Scan for the cell matching the given text and deliver its (x, y) coordinate at center. 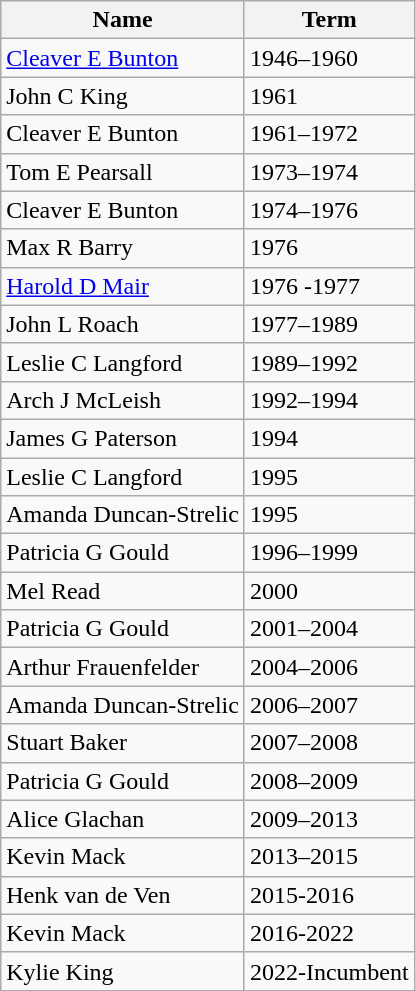
2022-Incumbent (329, 971)
2004–2006 (329, 667)
Arthur Frauenfelder (123, 667)
2006–2007 (329, 705)
Term (329, 20)
2000 (329, 591)
Arch J McLeish (123, 400)
Kylie King (123, 971)
John L Roach (123, 324)
1976 -1977 (329, 286)
1946–1960 (329, 58)
Stuart Baker (123, 743)
1994 (329, 438)
2009–2013 (329, 819)
John C King (123, 96)
Harold D Mair (123, 286)
Alice Glachan (123, 819)
1973–1974 (329, 172)
1989–1992 (329, 362)
1974–1976 (329, 210)
2007–2008 (329, 743)
Henk van de Ven (123, 895)
Name (123, 20)
Max R Barry (123, 248)
2008–2009 (329, 781)
Mel Read (123, 591)
2015-2016 (329, 895)
1992–1994 (329, 400)
1961 (329, 96)
1961–1972 (329, 134)
1976 (329, 248)
1977–1989 (329, 324)
2001–2004 (329, 629)
1996–1999 (329, 553)
2013–2015 (329, 857)
2016-2022 (329, 933)
Tom E Pearsall (123, 172)
James G Paterson (123, 438)
